Locate the cell with the specified text and output its [x, y] center coordinate. 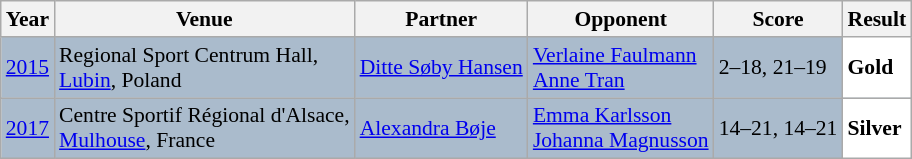
Result [876, 19]
2–18, 21–19 [778, 68]
14–21, 14–21 [778, 128]
2017 [28, 128]
Partner [442, 19]
Gold [876, 68]
Opponent [621, 19]
Year [28, 19]
Ditte Søby Hansen [442, 68]
Verlaine Faulmann Anne Tran [621, 68]
Alexandra Bøje [442, 128]
Score [778, 19]
Regional Sport Centrum Hall,Lubin, Poland [204, 68]
Venue [204, 19]
Centre Sportif Régional d'Alsace,Mulhouse, France [204, 128]
2015 [28, 68]
Emma Karlsson Johanna Magnusson [621, 128]
Silver [876, 128]
